Return (x, y) of the center of cell containing provided text 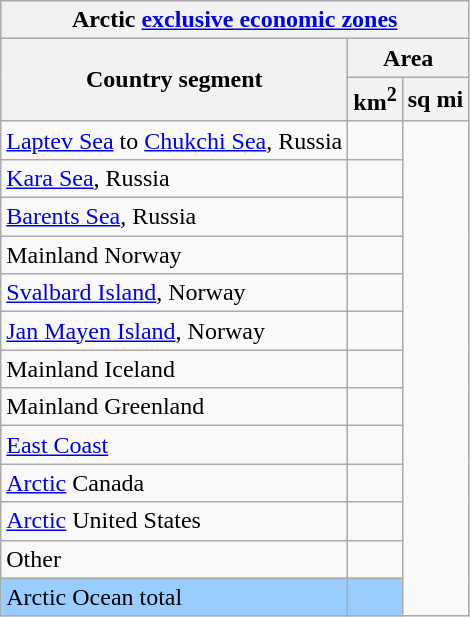
Other (174, 559)
Arctic Ocean total (174, 597)
Jan Mayen Island, Norway (174, 331)
km2 (375, 100)
Barents Sea, Russia (174, 217)
Mainland Greenland (174, 407)
Area (408, 58)
Mainland Norway (174, 255)
Laptev Sea to Chukchi Sea, Russia (174, 140)
sq mi (435, 100)
Mainland Iceland (174, 369)
Kara Sea, Russia (174, 178)
Country segment (174, 80)
Svalbard Island, Norway (174, 293)
East Coast (174, 445)
Arctic United States (174, 521)
Arctic Canada (174, 483)
Arctic exclusive economic zones (235, 20)
